Return the [X, Y] coordinate for the center point of the cell that contains the specified text.  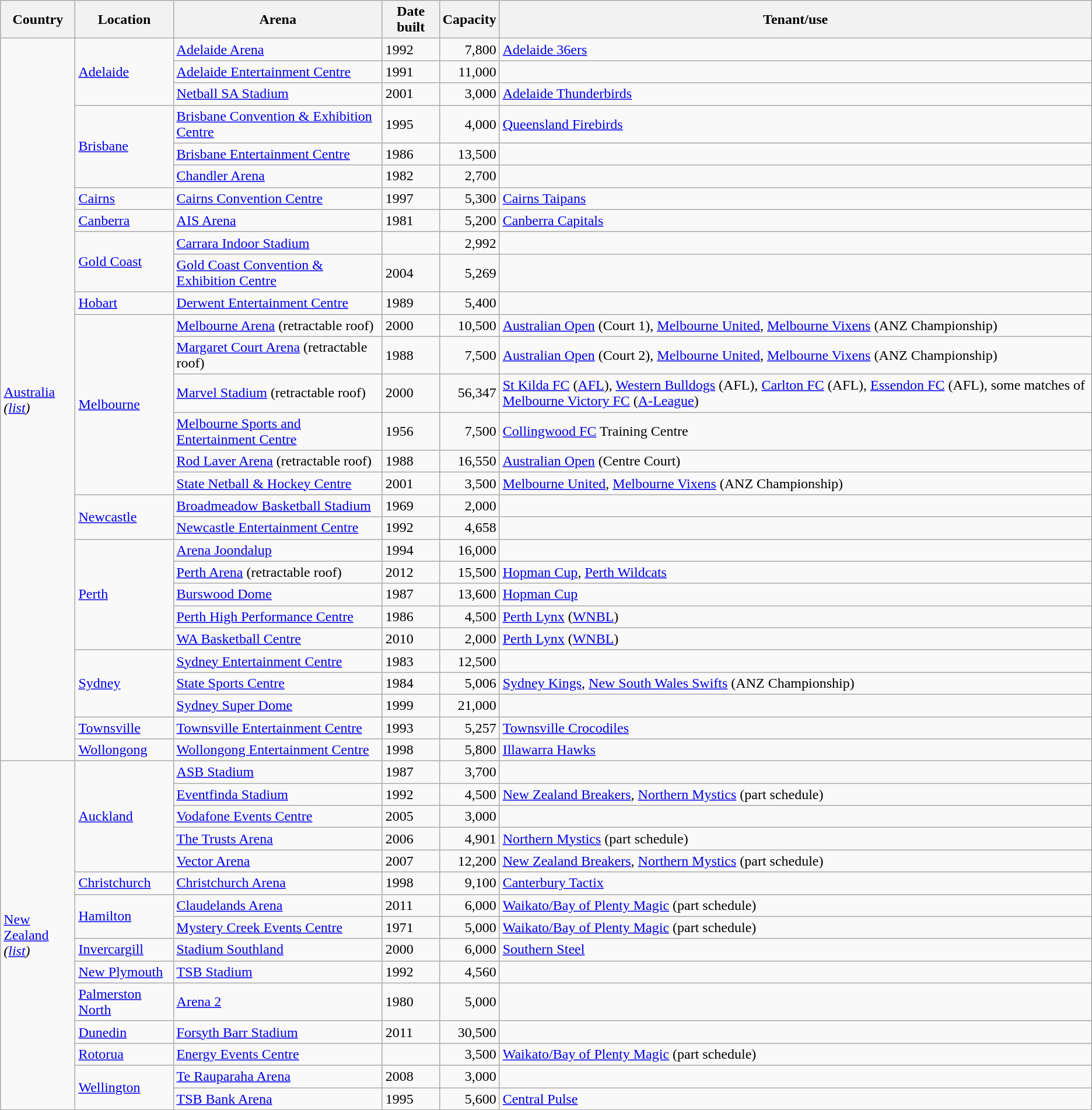
1999 [411, 705]
Central Pulse [796, 1098]
WA Basketball Centre [278, 639]
TSB Stadium [278, 972]
Sydney Entertainment Centre [278, 661]
1984 [411, 683]
Perth High Performance Centre [278, 617]
2006 [411, 839]
Christchurch [124, 883]
Location [124, 20]
Perth Arena (retractable roof) [278, 572]
The Trusts Arena [278, 839]
Townsville [124, 727]
1989 [411, 303]
Adelaide [124, 72]
Claudelands Arena [278, 905]
Marvel Stadium (retractable roof) [278, 393]
Illawarra Hawks [796, 750]
Townsville Entertainment Centre [278, 727]
9,100 [469, 883]
1980 [411, 1002]
Chandler Arena [278, 176]
Invercargill [124, 950]
Vector Arena [278, 861]
Adelaide Arena [278, 50]
1991 [411, 72]
Gold Coast [124, 261]
TSB Bank Arena [278, 1098]
16,550 [469, 461]
Gold Coast Convention & Exhibition Centre [278, 273]
Hamilton [124, 916]
Broadmeadow Basketball Stadium [278, 506]
Auckland [124, 817]
7,800 [469, 50]
2,992 [469, 243]
2010 [411, 639]
Date built [411, 20]
1993 [411, 727]
Cairns Convention Centre [278, 198]
Melbourne [124, 404]
15,500 [469, 572]
Australian Open (Centre Court) [796, 461]
30,500 [469, 1032]
AIS Arena [278, 220]
56,347 [469, 393]
21,000 [469, 705]
Cairns Taipans [796, 198]
Newcastle [124, 517]
Margaret Court Arena (retractable roof) [278, 356]
ASB Stadium [278, 772]
Stadium Southland [278, 950]
Collingwood FC Training Centre [796, 432]
12,500 [469, 661]
Hopman Cup, Perth Wildcats [796, 572]
Brisbane Convention & Exhibition Centre [278, 124]
Forsyth Barr Stadium [278, 1032]
Hobart [124, 303]
Wollongong Entertainment Centre [278, 750]
2008 [411, 1076]
Netball SA Stadium [278, 94]
Perth [124, 594]
2004 [411, 273]
3,700 [469, 772]
Mystery Creek Events Centre [278, 927]
5,400 [469, 303]
Melbourne Arena (retractable roof) [278, 325]
11,000 [469, 72]
State Netball & Hockey Centre [278, 484]
Sydney [124, 683]
2005 [411, 817]
Wellington [124, 1087]
5,269 [469, 273]
13,600 [469, 594]
Adelaide 36ers [796, 50]
Melbourne United, Melbourne Vixens (ANZ Championship) [796, 484]
Dunedin [124, 1032]
Arena Joondalup [278, 550]
4,560 [469, 972]
Tenant/use [796, 20]
Arena 2 [278, 1002]
New Zealand (list) [38, 936]
Townsville Crocodiles [796, 727]
10,500 [469, 325]
Adelaide Thunderbirds [796, 94]
Christchurch Arena [278, 883]
1969 [411, 506]
4,000 [469, 124]
5,257 [469, 727]
Adelaide Entertainment Centre [278, 72]
Rotorua [124, 1054]
Derwent Entertainment Centre [278, 303]
Sydney Kings, New South Wales Swifts (ANZ Championship) [796, 683]
Canberra Capitals [796, 220]
Eventfinda Stadium [278, 794]
2012 [411, 572]
Hopman Cup [796, 594]
Northern Mystics (part schedule) [796, 839]
Rod Laver Arena (retractable roof) [278, 461]
5,600 [469, 1098]
Australian Open (Court 1), Melbourne United, Melbourne Vixens (ANZ Championship) [796, 325]
12,200 [469, 861]
Melbourne Sports and Entertainment Centre [278, 432]
Southern Steel [796, 950]
4,901 [469, 839]
Capacity [469, 20]
Australian Open (Court 2), Melbourne United, Melbourne Vixens (ANZ Championship) [796, 356]
2,700 [469, 176]
Canberra [124, 220]
Sydney Super Dome [278, 705]
Canterbury Tactix [796, 883]
5,800 [469, 750]
St Kilda FC (AFL), Western Bulldogs (AFL), Carlton FC (AFL), Essendon FC (AFL), some matches of Melbourne Victory FC (A-League) [796, 393]
Burswood Dome [278, 594]
16,000 [469, 550]
5,006 [469, 683]
1997 [411, 198]
Australia(list) [38, 400]
Country [38, 20]
Vodafone Events Centre [278, 817]
Palmerston North [124, 1002]
Energy Events Centre [278, 1054]
Wollongong [124, 750]
Carrara Indoor Stadium [278, 243]
State Sports Centre [278, 683]
1982 [411, 176]
1971 [411, 927]
Arena [278, 20]
Cairns [124, 198]
Brisbane [124, 146]
Queensland Firebirds [796, 124]
1956 [411, 432]
1994 [411, 550]
4,658 [469, 528]
Brisbane Entertainment Centre [278, 154]
5,300 [469, 198]
13,500 [469, 154]
Te Rauparaha Arena [278, 1076]
2007 [411, 861]
5,200 [469, 220]
Newcastle Entertainment Centre [278, 528]
1981 [411, 220]
New Plymouth [124, 972]
1983 [411, 661]
